Pinpoint the cell where the given text exists, returning its (x, y) midpoint coordinate. 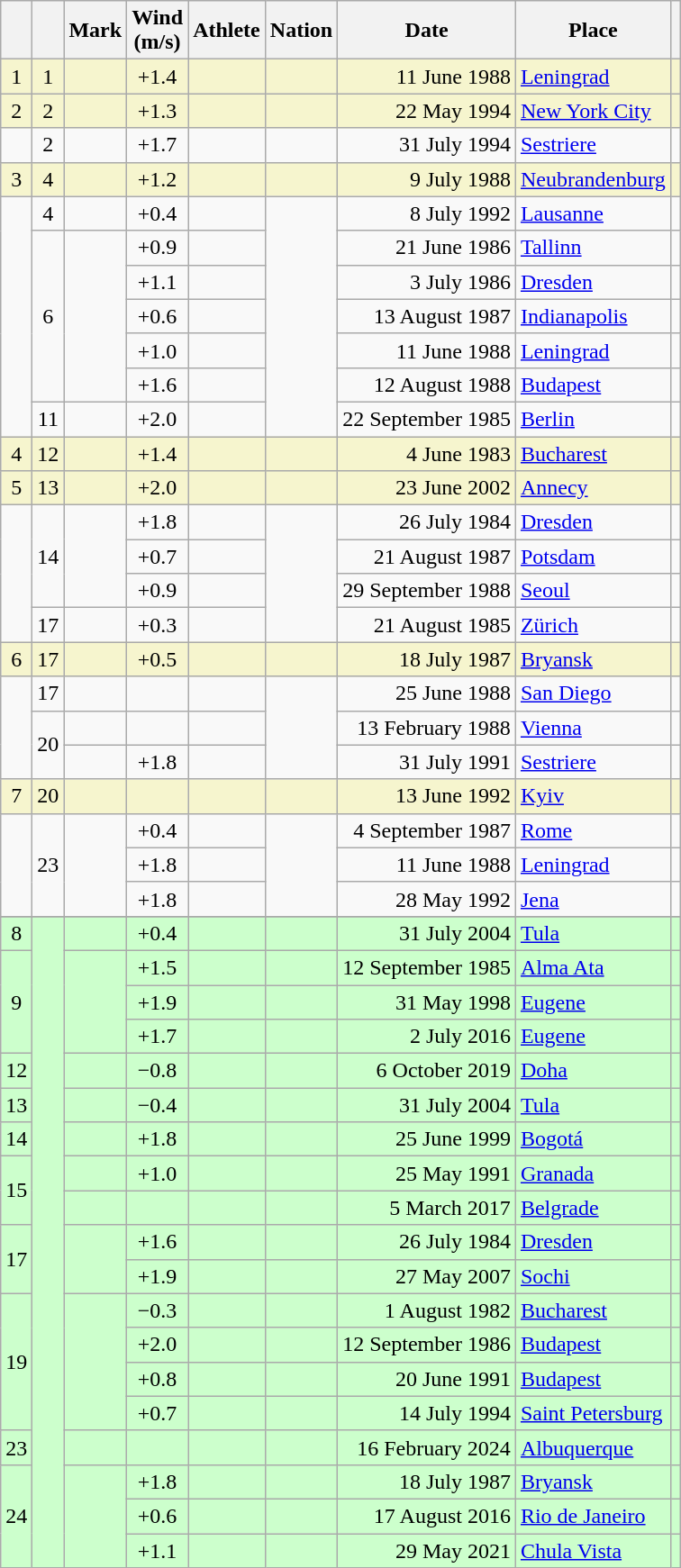
20 June 1991 (427, 1379)
Mark (95, 31)
12 September 1985 (427, 967)
+0.3 (158, 625)
Wind(m/s) (158, 31)
22 September 1985 (427, 419)
31 July 1991 (427, 762)
11 (49, 419)
21 August 1987 (427, 557)
Lausanne (593, 213)
Place (593, 31)
13 August 1987 (427, 316)
29 September 1988 (427, 591)
24 (16, 1516)
Granada (593, 1174)
Doha (593, 1071)
New York City (593, 111)
9 July 1988 (427, 179)
31 May 1998 (427, 1002)
3 July 1986 (427, 282)
−0.3 (158, 1310)
1 August 1982 (427, 1310)
25 June 1988 (427, 693)
29 May 2021 (427, 1550)
+1.2 (158, 179)
25 June 1999 (427, 1139)
Potsdam (593, 557)
+0.5 (158, 659)
Berlin (593, 419)
12 September 1986 (427, 1345)
Vienna (593, 728)
2 July 2016 (427, 1037)
8 July 1992 (427, 213)
−0.8 (158, 1071)
22 May 1994 (427, 111)
13 June 1992 (427, 796)
27 May 2007 (427, 1276)
Zürich (593, 625)
5 (16, 488)
San Diego (593, 693)
12 August 1988 (427, 385)
Alma Ata (593, 967)
4 June 1983 (427, 453)
5 March 2017 (427, 1208)
Chula Vista (593, 1550)
4 September 1987 (427, 830)
Belgrade (593, 1208)
28 May 1992 (427, 899)
7 (16, 796)
14 July 1994 (427, 1413)
Neubrandenburg (593, 179)
23 June 2002 (427, 488)
Date (427, 31)
21 August 1985 (427, 625)
Athlete (227, 31)
19 (16, 1362)
Jena (593, 899)
13 February 1988 (427, 728)
Tallinn (593, 248)
Kyiv (593, 796)
+1.5 (158, 967)
16 February 2024 (427, 1447)
−0.4 (158, 1105)
Nation (301, 31)
Annecy (593, 488)
25 May 1991 (427, 1174)
Bogotá (593, 1139)
+0.8 (158, 1379)
8 (16, 933)
Rome (593, 830)
31 July 1994 (427, 145)
Rio de Janeiro (593, 1516)
3 (16, 179)
Sochi (593, 1276)
Indianapolis (593, 316)
21 June 1986 (427, 248)
+1.3 (158, 111)
Seoul (593, 591)
17 August 2016 (427, 1516)
9 (16, 1002)
Albuquerque (593, 1447)
6 October 2019 (427, 1071)
15 (16, 1191)
Saint Petersburg (593, 1413)
